For the text-containing cell, return its midpoint in (x, y) coordinate format. 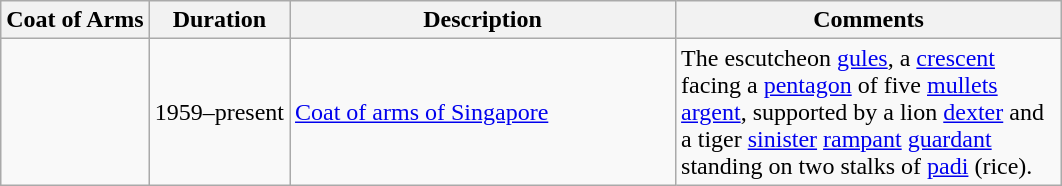
Description (483, 20)
Coat of arms of Singapore (483, 112)
Comments (869, 20)
Duration (219, 20)
Coat of Arms (75, 20)
1959–present (219, 112)
